Extract the (X, Y) coordinate from the center of the cell holding the provided text.  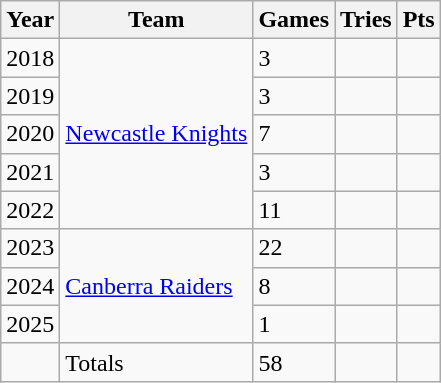
2025 (30, 324)
Totals (156, 362)
8 (294, 286)
7 (294, 134)
2022 (30, 210)
22 (294, 248)
Newcastle Knights (156, 134)
2020 (30, 134)
2021 (30, 172)
Games (294, 20)
11 (294, 210)
2024 (30, 286)
1 (294, 324)
Pts (418, 20)
Tries (366, 20)
2018 (30, 58)
2019 (30, 96)
58 (294, 362)
Year (30, 20)
Canberra Raiders (156, 286)
Team (156, 20)
2023 (30, 248)
